Extract the (X, Y) coordinate from the center of the cell holding the provided text.  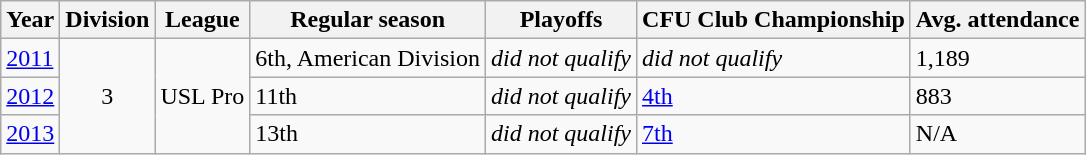
2013 (30, 134)
N/A (998, 134)
4th (774, 96)
883 (998, 96)
Division (108, 20)
Regular season (368, 20)
League (202, 20)
13th (368, 134)
6th, American Division (368, 58)
3 (108, 96)
Playoffs (560, 20)
1,189 (998, 58)
11th (368, 96)
CFU Club Championship (774, 20)
2012 (30, 96)
7th (774, 134)
Avg. attendance (998, 20)
2011 (30, 58)
USL Pro (202, 96)
Year (30, 20)
